Detect which cell encompasses the target text, then output its [X, Y] center coordinate. 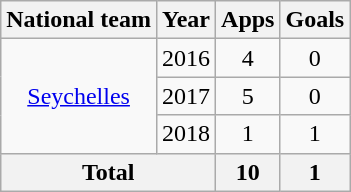
Apps [248, 20]
2017 [186, 96]
10 [248, 172]
2018 [186, 134]
4 [248, 58]
National team [79, 20]
Year [186, 20]
Goals [315, 20]
2016 [186, 58]
Total [108, 172]
5 [248, 96]
Seychelles [79, 96]
